Detect which cell encompasses the target text, then output its (X, Y) center coordinate. 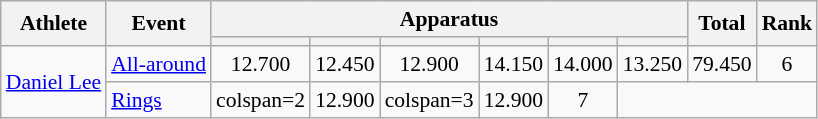
Rings (158, 100)
12.700 (260, 64)
79.450 (722, 64)
14.150 (514, 64)
6 (788, 64)
All-around (158, 64)
12.450 (344, 64)
Total (722, 24)
Apparatus (449, 19)
13.250 (652, 64)
Daniel Lee (54, 82)
Event (158, 24)
colspan=3 (430, 100)
Athlete (54, 24)
colspan=2 (260, 100)
14.000 (582, 64)
7 (582, 100)
Rank (788, 24)
